Scan for the cell matching the given text and deliver its (x, y) coordinate at center. 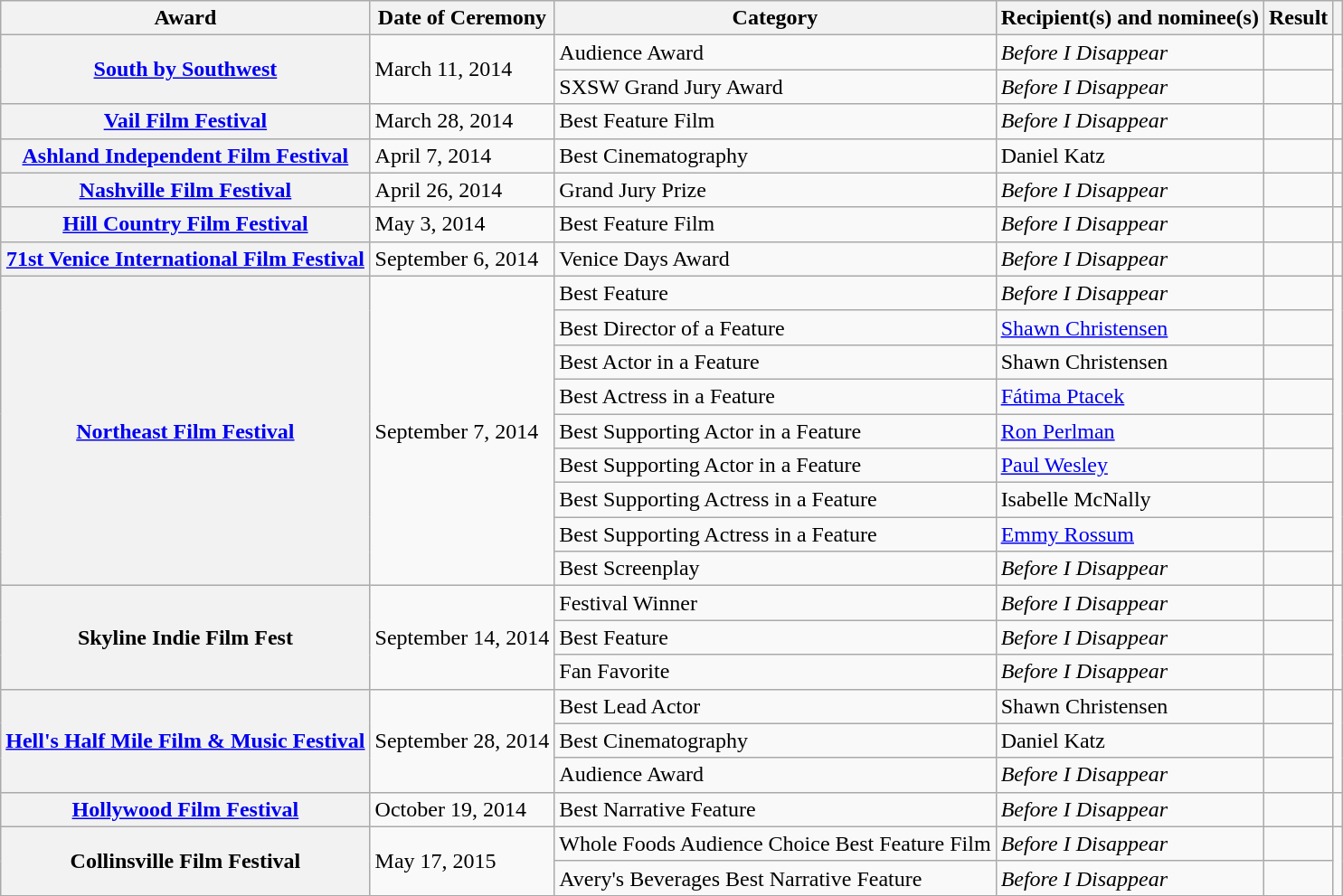
South by Southwest (185, 70)
Best Narrative Feature (775, 809)
Festival Winner (775, 603)
September 28, 2014 (462, 740)
Best Screenplay (775, 569)
Best Director of a Feature (775, 327)
September 6, 2014 (462, 259)
Whole Foods Audience Choice Best Feature Film (775, 844)
March 11, 2014 (462, 70)
Fan Favorite (775, 672)
April 7, 2014 (462, 156)
Northeast Film Festival (185, 430)
May 17, 2015 (462, 861)
71st Venice International Film Festival (185, 259)
Category (775, 18)
SXSW Grand Jury Award (775, 87)
Date of Ceremony (462, 18)
Recipient(s) and nominee(s) (1130, 18)
Vail Film Festival (185, 121)
Result (1298, 18)
Isabelle McNally (1130, 500)
Paul Wesley (1130, 466)
Emmy Rossum (1130, 534)
Hell's Half Mile Film & Music Festival (185, 740)
Venice Days Award (775, 259)
Collinsville Film Festival (185, 861)
Nashville Film Festival (185, 190)
Award (185, 18)
Hollywood Film Festival (185, 809)
Skyline Indie Film Fest (185, 637)
Fátima Ptacek (1130, 396)
September 7, 2014 (462, 430)
September 14, 2014 (462, 637)
Avery's Beverages Best Narrative Feature (775, 878)
Ashland Independent Film Festival (185, 156)
Hill Country Film Festival (185, 224)
Best Actress in a Feature (775, 396)
Grand Jury Prize (775, 190)
Best Lead Actor (775, 706)
May 3, 2014 (462, 224)
Best Actor in a Feature (775, 362)
March 28, 2014 (462, 121)
Ron Perlman (1130, 431)
October 19, 2014 (462, 809)
April 26, 2014 (462, 190)
